Return the (x, y) coordinate for the center point of the cell that contains the specified text.  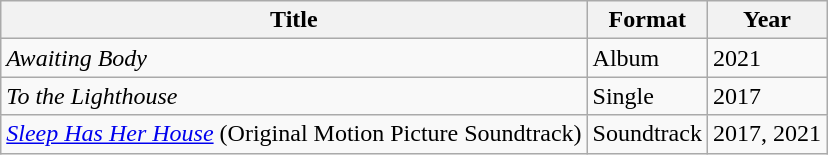
Title (294, 20)
2017 (766, 96)
2017, 2021 (766, 134)
Format (647, 20)
Album (647, 58)
2021 (766, 58)
Soundtrack (647, 134)
Year (766, 20)
Awaiting Body (294, 58)
Single (647, 96)
To the Lighthouse (294, 96)
Sleep Has Her House (Original Motion Picture Soundtrack) (294, 134)
